Return the [X, Y] coordinate for the center point of the cell that contains the specified text.  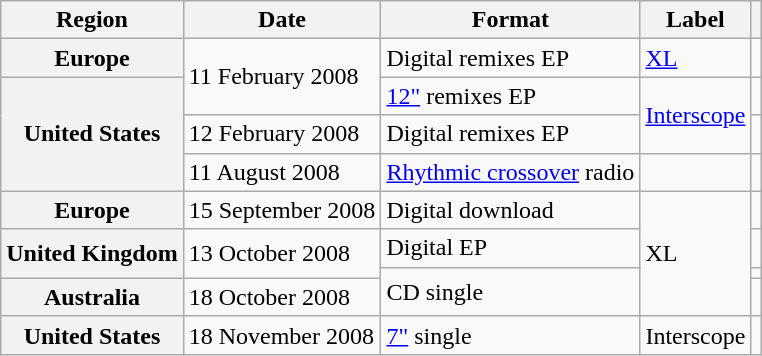
Date [282, 20]
12" remixes EP [510, 96]
Digital download [510, 210]
11 August 2008 [282, 172]
Region [92, 20]
Rhythmic crossover radio [510, 172]
18 November 2008 [282, 335]
United Kingdom [92, 254]
15 September 2008 [282, 210]
Format [510, 20]
11 February 2008 [282, 77]
7" single [510, 335]
Label [696, 20]
12 February 2008 [282, 134]
13 October 2008 [282, 254]
CD single [510, 292]
Australia [92, 297]
Digital EP [510, 248]
18 October 2008 [282, 297]
